Return [X, Y] of the center of cell containing provided text 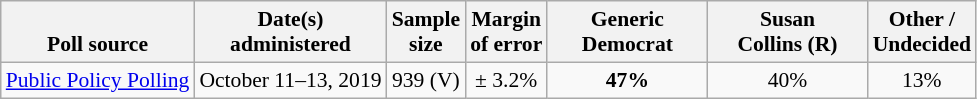
Marginof error [506, 32]
13% [922, 80]
October 11–13, 2019 [290, 80]
Public Policy Polling [98, 80]
GenericDemocrat [627, 32]
40% [787, 80]
SusanCollins (R) [787, 32]
Date(s)administered [290, 32]
Other /Undecided [922, 32]
939 (V) [426, 80]
Poll source [98, 32]
47% [627, 80]
Samplesize [426, 32]
± 3.2% [506, 80]
